From the cell containing the given text, extract its center point as (x, y) coordinate. 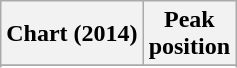
Chart (2014) (72, 34)
Peak position (189, 34)
